For the text-containing cell, return its midpoint in [x, y] coordinate format. 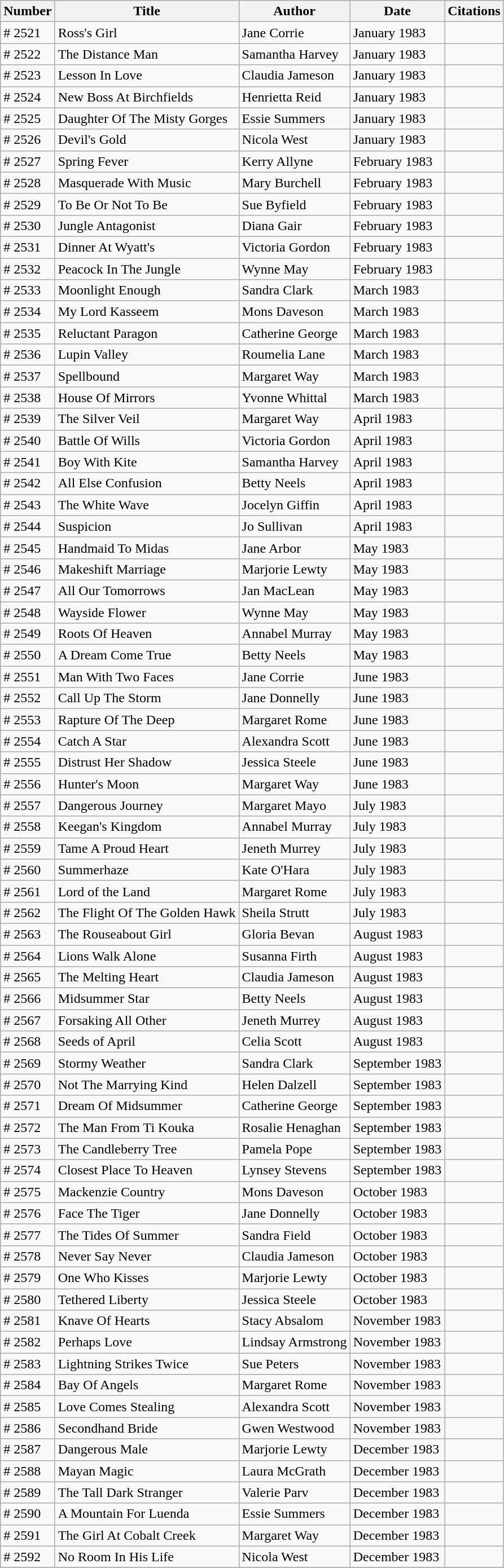
Seeds of April [147, 1042]
# 2540 [28, 441]
# 2556 [28, 784]
The Distance Man [147, 54]
Keegan's Kingdom [147, 827]
# 2523 [28, 76]
Love Comes Stealing [147, 1407]
Never Say Never [147, 1256]
Mary Burchell [295, 183]
# 2589 [28, 1492]
The Tall Dark Stranger [147, 1492]
Knave Of Hearts [147, 1321]
Laura McGrath [295, 1471]
# 2558 [28, 827]
A Dream Come True [147, 655]
# 2580 [28, 1299]
# 2587 [28, 1450]
Forsaking All Other [147, 1020]
The Man From Ti Kouka [147, 1127]
# 2538 [28, 398]
# 2546 [28, 569]
Summerhaze [147, 870]
Citations [474, 11]
The Tides Of Summer [147, 1235]
The Candleberry Tree [147, 1149]
Pamela Pope [295, 1149]
Lions Walk Alone [147, 956]
# 2545 [28, 548]
# 2581 [28, 1321]
# 2526 [28, 140]
Stormy Weather [147, 1063]
# 2542 [28, 483]
# 2584 [28, 1385]
# 2592 [28, 1557]
Henrietta Reid [295, 97]
Jane Arbor [295, 548]
Gloria Bevan [295, 934]
To Be Or Not To Be [147, 204]
The Rouseabout Girl [147, 934]
Man With Two Faces [147, 677]
# 2527 [28, 161]
Call Up The Storm [147, 698]
# 2522 [28, 54]
Lord of the Land [147, 891]
A Mountain For Luenda [147, 1514]
Battle Of Wills [147, 441]
# 2557 [28, 805]
# 2577 [28, 1235]
My Lord Kasseem [147, 312]
Tame A Proud Heart [147, 848]
Bay Of Angels [147, 1385]
Jungle Antagonist [147, 226]
Helen Dalzell [295, 1085]
Perhaps Love [147, 1342]
# 2548 [28, 612]
All Our Tomorrows [147, 591]
Rosalie Henaghan [295, 1127]
Lynsey Stevens [295, 1170]
# 2553 [28, 720]
# 2561 [28, 891]
# 2534 [28, 312]
# 2571 [28, 1106]
Susanna Firth [295, 956]
Jan MacLean [295, 591]
Celia Scott [295, 1042]
Sheila Strutt [295, 913]
# 2547 [28, 591]
Jocelyn Giffin [295, 505]
House Of Mirrors [147, 398]
The Silver Veil [147, 419]
# 2588 [28, 1471]
No Room In His Life [147, 1557]
# 2565 [28, 977]
Daughter Of The Misty Gorges [147, 118]
Not The Marrying Kind [147, 1085]
# 2579 [28, 1278]
Dinner At Wyatt's [147, 247]
Number [28, 11]
# 2521 [28, 33]
The Flight Of The Golden Hawk [147, 913]
Gwen Westwood [295, 1428]
Spring Fever [147, 161]
Roots Of Heaven [147, 634]
Yvonne Whittal [295, 398]
# 2590 [28, 1514]
# 2552 [28, 698]
Kate O'Hara [295, 870]
Sue Byfield [295, 204]
# 2531 [28, 247]
Dangerous Male [147, 1450]
Author [295, 11]
# 2562 [28, 913]
The Melting Heart [147, 977]
New Boss At Birchfields [147, 97]
# 2582 [28, 1342]
Closest Place To Heaven [147, 1170]
Dangerous Journey [147, 805]
Roumelia Lane [295, 355]
Date [397, 11]
Face The Tiger [147, 1213]
Moonlight Enough [147, 290]
Title [147, 11]
# 2560 [28, 870]
# 2574 [28, 1170]
# 2585 [28, 1407]
Dream Of Midsummer [147, 1106]
Wayside Flower [147, 612]
# 2570 [28, 1085]
Stacy Absalom [295, 1321]
Boy With Kite [147, 462]
# 2572 [28, 1127]
The White Wave [147, 505]
# 2544 [28, 526]
# 2529 [28, 204]
# 2541 [28, 462]
Devil's Gold [147, 140]
# 2537 [28, 376]
# 2573 [28, 1149]
Handmaid To Midas [147, 548]
Ross's Girl [147, 33]
# 2564 [28, 956]
# 2578 [28, 1256]
# 2532 [28, 269]
Mackenzie Country [147, 1192]
# 2549 [28, 634]
# 2576 [28, 1213]
Diana Gair [295, 226]
# 2550 [28, 655]
# 2528 [28, 183]
Lupin Valley [147, 355]
# 2575 [28, 1192]
# 2539 [28, 419]
# 2536 [28, 355]
One Who Kisses [147, 1278]
# 2551 [28, 677]
# 2563 [28, 934]
Tethered Liberty [147, 1299]
Jo Sullivan [295, 526]
Sandra Field [295, 1235]
# 2567 [28, 1020]
Mayan Magic [147, 1471]
# 2543 [28, 505]
Spellbound [147, 376]
# 2568 [28, 1042]
# 2524 [28, 97]
Distrust Her Shadow [147, 763]
# 2554 [28, 741]
# 2533 [28, 290]
Suspicion [147, 526]
Midsummer Star [147, 999]
Lightning Strikes Twice [147, 1364]
Margaret Mayo [295, 805]
Lindsay Armstrong [295, 1342]
Kerry Allyne [295, 161]
Secondhand Bride [147, 1428]
# 2535 [28, 333]
Catch A Star [147, 741]
Masquerade With Music [147, 183]
Sue Peters [295, 1364]
# 2566 [28, 999]
Rapture Of The Deep [147, 720]
Peacock In The Jungle [147, 269]
The Girl At Cobalt Creek [147, 1535]
# 2586 [28, 1428]
# 2530 [28, 226]
Reluctant Paragon [147, 333]
# 2525 [28, 118]
# 2591 [28, 1535]
# 2583 [28, 1364]
Valerie Parv [295, 1492]
Makeshift Marriage [147, 569]
All Else Confusion [147, 483]
# 2559 [28, 848]
# 2569 [28, 1063]
Hunter's Moon [147, 784]
Lesson In Love [147, 76]
# 2555 [28, 763]
